Output the (X, Y) coordinate of the center of the cell containing the given text.  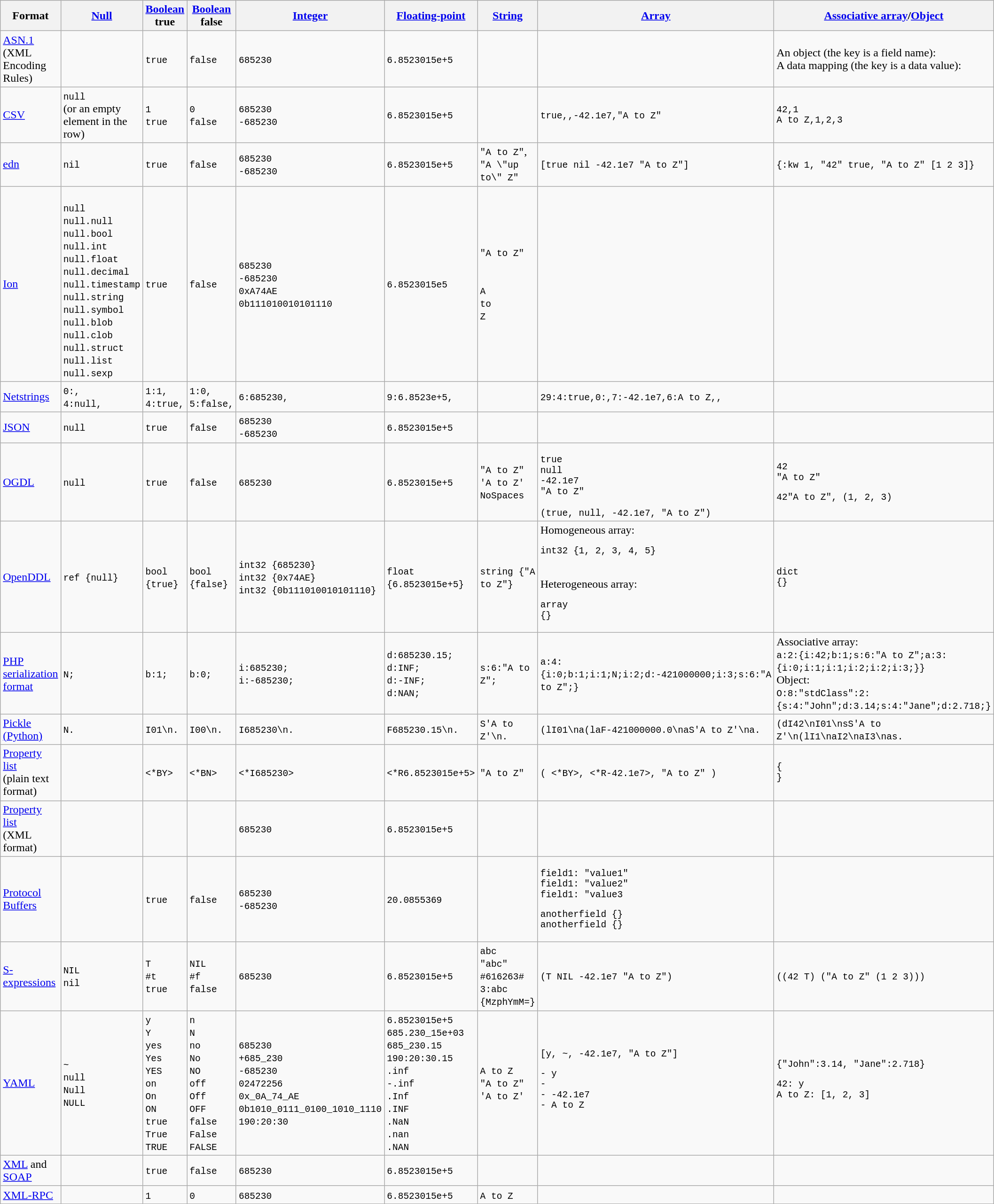
null(or an empty element in the row) (102, 115)
a:4:{i:0;b:1;i:1;N;i:2;d:-421000000;i:3;s:6:"A to Z";} (656, 674)
N. (102, 729)
20.0855369 (431, 899)
"A to Z" (508, 772)
ASN.1(XML Encoding Rules) (31, 59)
s:6:"A to Z"; (508, 674)
An object (the key is a field name):A data mapping (the key is a data value): (884, 59)
field1: "value1"field1: "value2" field1: "value3 anotherfield {} anotherfield {} (656, 899)
((42 T) ("A to Z" (1 2 3))) (884, 976)
9:6.8523e+5, (431, 396)
nNnoNoNOoffOffOFFfalseFalseFALSE (211, 1083)
Pickle (Python) (31, 729)
Boolean false (211, 16)
Format (31, 16)
truenull -42.1e7 "A to Z" (true, null, -42.1e7, "A to Z") (656, 482)
b:1; (165, 674)
(lI01\na(laF-421000000.0\naS'A to Z'\na. (656, 729)
true,,-42.1e7,"A to Z" (656, 115)
int32 {685230}int32 {0x74AE}int32 {0b111010010101110} (310, 577)
N; (102, 674)
I685230\n. (310, 729)
Floating-point (431, 16)
Property list(XML format) (31, 829)
<*BY> (165, 772)
~nullNullNULL (102, 1083)
null null.null null.bool null.int null.float null.decimal null.timestamp null.string null.symbol null.blob null.clob null.struct null.list null.sexp (102, 284)
<*BN> (211, 772)
"A to Z", "A \"up to\" Z" (508, 164)
42"A to Z"42"A to Z", (1, 2, 3) (884, 482)
d:685230.15;d:INF;d:-INF;d:NAN; (431, 674)
YAML (31, 1083)
A to Z"A to Z"'A to Z' (508, 1083)
0 (211, 1195)
OGDL (31, 482)
Homogeneous array:int32 {1, 2, 3, 4, 5}Heterogeneous array:array {} (656, 577)
1:0,5:false, (211, 396)
(T NIL -42.1e7 "A to Z") (656, 976)
<*I685230> (310, 772)
string {"A to Z"} (508, 577)
(dI42\nI01\nsS'A to Z'\n(lI1\naI2\naI3\nas. (884, 729)
I01\n. (165, 729)
{} (884, 772)
i:685230;i:-685230; (310, 674)
"A to Z"'A to Z'NoSpaces (508, 482)
bool {true} (165, 577)
XML-RPC (31, 1195)
abc"abc"#616263#3:abc{MzphYmM=} (508, 976)
Boolean true (165, 16)
Associative array:a:2:{i:42;b:1;s:6:"A to Z";a:3:{i:0;i:1;i:1;i:2;i:2;i:3;}}Object:O:8:"stdClass":2:{s:4:"John";d:3.14;s:4:"Jane";d:2.718;} (884, 674)
T#ttrue (165, 976)
42,1A to Z,1,2,3 (884, 115)
Property list(plain text format) (31, 772)
CSV (31, 115)
{"John":3.14, "Jane":2.718}42: y A to Z: [1, 2, 3] (884, 1083)
6.8523015e5 (431, 284)
A to Z (508, 1195)
[y, ~, -42.1e7, "A to Z"]- y - - -42.1e7 - A to Z (656, 1083)
( <*BY>, <*R-42.1e7>, "A to Z" ) (656, 772)
bool {false} (211, 577)
XML and SOAP (31, 1171)
F685230.15\n. (431, 729)
I00\n. (211, 729)
ref {null} (102, 577)
0:,4:null, (102, 396)
Array (656, 16)
Netstrings (31, 396)
"A to Z"A to Z (508, 284)
6:685230, (310, 396)
OpenDDL (31, 577)
S-expressions (31, 976)
Null (102, 16)
String (508, 16)
Associative array/Object (884, 16)
[true nil -42.1e7 "A to Z"] (656, 164)
edn (31, 164)
<*R6.8523015e+5> (431, 772)
1 (165, 1195)
PHP serialization format (31, 674)
{:kw 1, "42" true, "A to Z" [1 2 3]} (884, 164)
float {6.8523015e+5} (431, 577)
6.8523015e+5685.230_15e+03685_230.15190:20:30.15.inf-.inf.Inf.INF.NaN.nan.NAN (431, 1083)
NILnil (102, 976)
Integer (310, 16)
NIL#ffalse (211, 976)
0false (211, 115)
1:1,4:true, (165, 396)
JSON (31, 427)
29:4:true,0:,7:-42.1e7,6:A to Z,, (656, 396)
685230+685_230-685230024722560x_0A_74_AE0b1010_0111_0100_1010_1110190:20:30 (310, 1083)
Protocol Buffers (31, 899)
S'A to Z'\n. (508, 729)
Ion (31, 284)
dict{} (884, 577)
685230-6852300xA74AE0b111010010101110 (310, 284)
b:0; (211, 674)
1true (165, 115)
nil (102, 164)
yYyesYesYESonOnONtrueTrueTRUE (165, 1083)
